Pinpoint the cell where the given text exists, returning its [x, y] midpoint coordinate. 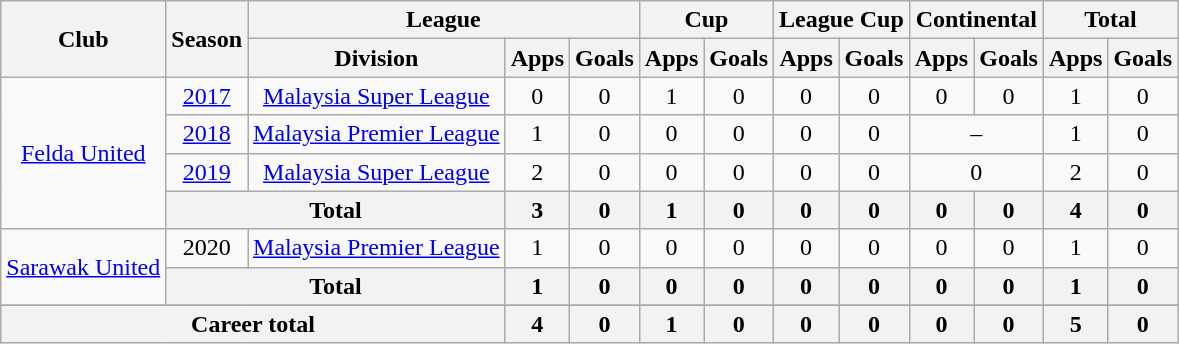
Continental [976, 20]
Season [207, 39]
League [444, 20]
3 [537, 210]
2020 [207, 248]
Cup [706, 20]
Sarawak United [84, 267]
5 [1075, 324]
– [976, 134]
Club [84, 39]
Division [377, 58]
League Cup [842, 20]
Felda United [84, 153]
Career total [253, 324]
2019 [207, 172]
2017 [207, 96]
2018 [207, 134]
